From the cell containing the given text, extract its center point as (X, Y) coordinate. 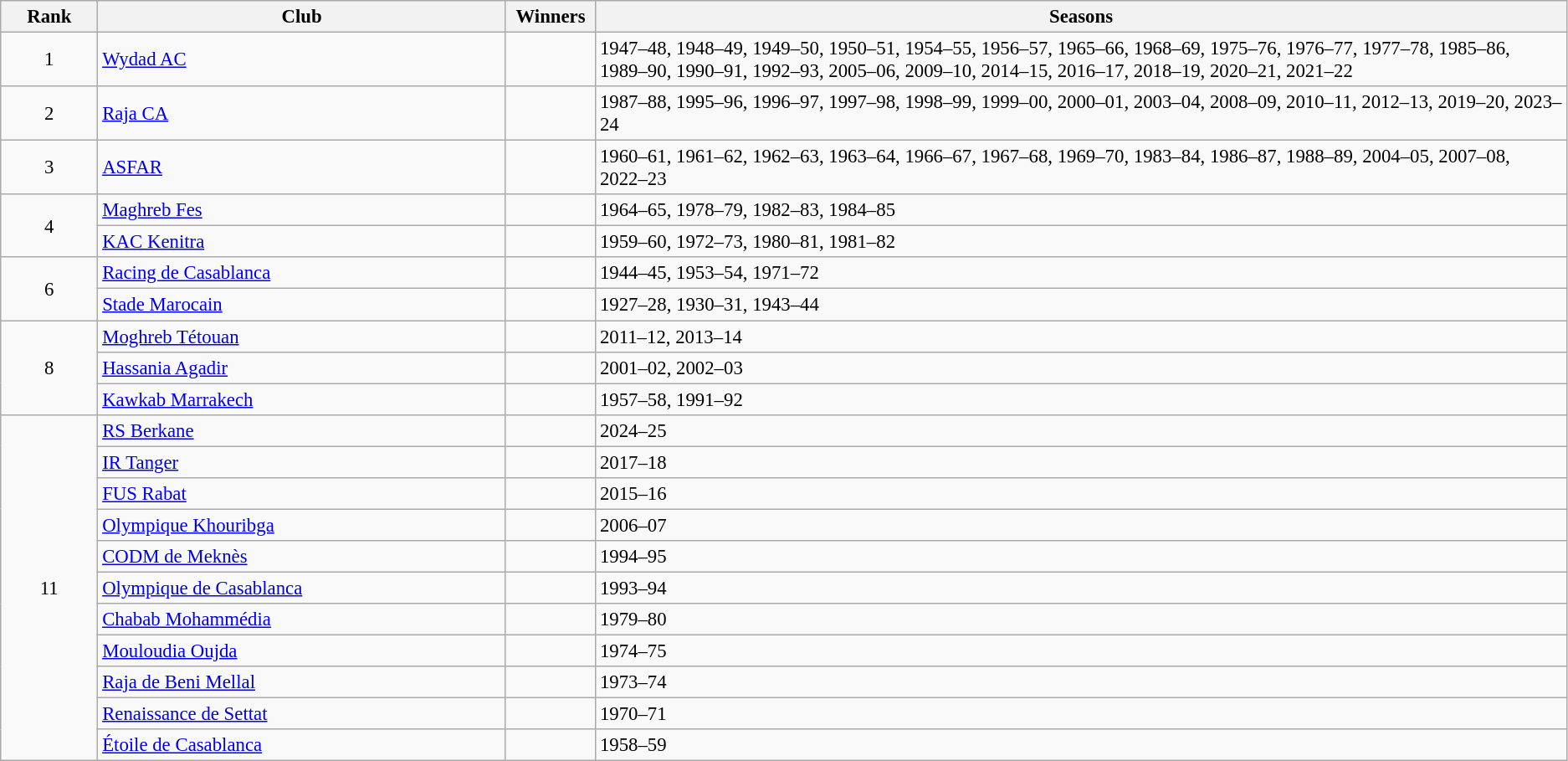
2024–25 (1081, 430)
8 (49, 368)
Hassania Agadir (302, 368)
2001–02, 2002–03 (1081, 368)
2006–07 (1081, 525)
1957–58, 1991–92 (1081, 399)
2015–16 (1081, 494)
1994–95 (1081, 557)
Olympique de Casablanca (302, 588)
Racing de Casablanca (302, 274)
Moghreb Tétouan (302, 337)
1960–61, 1961–62, 1962–63, 1963–64, 1966–67, 1967–68, 1969–70, 1983–84, 1986–87, 1988–89, 2004–05, 2007–08, 2022–23 (1081, 167)
Wydad AC (302, 60)
IR Tanger (302, 462)
1958–59 (1081, 745)
KAC Kenitra (302, 242)
4 (49, 226)
CODM de Meknès (302, 557)
1987–88, 1995–96, 1996–97, 1997–98, 1998–99, 1999–00, 2000–01, 2003–04, 2008–09, 2010–11, 2012–13, 2019–20, 2023–24 (1081, 114)
Kawkab Marrakech (302, 399)
3 (49, 167)
1959–60, 1972–73, 1980–81, 1981–82 (1081, 242)
1 (49, 60)
1973–74 (1081, 682)
RS Berkane (302, 430)
1970–71 (1081, 714)
Olympique Khouribga (302, 525)
Maghreb Fes (302, 210)
Raja de Beni Mellal (302, 682)
FUS Rabat (302, 494)
1964–65, 1978–79, 1982–83, 1984–85 (1081, 210)
1974–75 (1081, 651)
6 (49, 290)
1944–45, 1953–54, 1971–72 (1081, 274)
1979–80 (1081, 620)
Raja CA (302, 114)
Winners (551, 17)
11 (49, 588)
Seasons (1081, 17)
2 (49, 114)
Renaissance de Settat (302, 714)
2011–12, 2013–14 (1081, 337)
Étoile de Casablanca (302, 745)
Stade Marocain (302, 305)
2017–18 (1081, 462)
Chabab Mohammédia (302, 620)
1927–28, 1930–31, 1943–44 (1081, 305)
ASFAR (302, 167)
Club (302, 17)
1993–94 (1081, 588)
Rank (49, 17)
Mouloudia Oujda (302, 651)
